Return the [x, y] coordinate for the center point of the cell that contains the specified text.  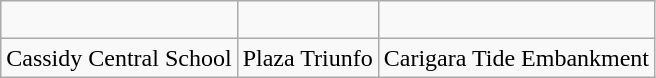
Cassidy Central School [119, 58]
Plaza Triunfo [308, 58]
Carigara Tide Embankment [516, 58]
